From the cell containing the given text, extract its center point as [x, y] coordinate. 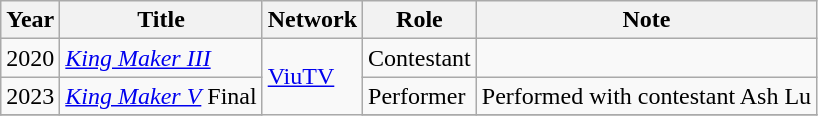
2020 [30, 58]
Note [646, 20]
Contestant [420, 58]
Performed with contestant Ash Lu [646, 96]
ViuTV [312, 77]
Performer [420, 96]
2023 [30, 96]
Network [312, 20]
King Maker V Final [161, 96]
Role [420, 20]
Year [30, 20]
King Maker III [161, 58]
Title [161, 20]
